Pinpoint the cell where the given text exists, returning its (X, Y) midpoint coordinate. 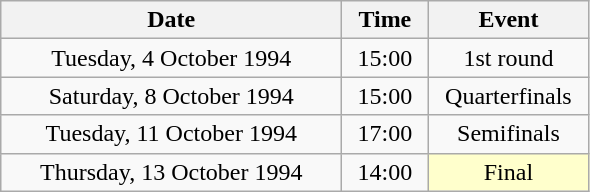
Thursday, 13 October 1994 (172, 172)
Tuesday, 4 October 1994 (172, 58)
1st round (508, 58)
14:00 (385, 172)
Quarterfinals (508, 96)
17:00 (385, 134)
Semifinals (508, 134)
Event (508, 20)
Tuesday, 11 October 1994 (172, 134)
Final (508, 172)
Date (172, 20)
Saturday, 8 October 1994 (172, 96)
Time (385, 20)
